Identify which cell holds the provided text, then report its (x, y) central coordinate. 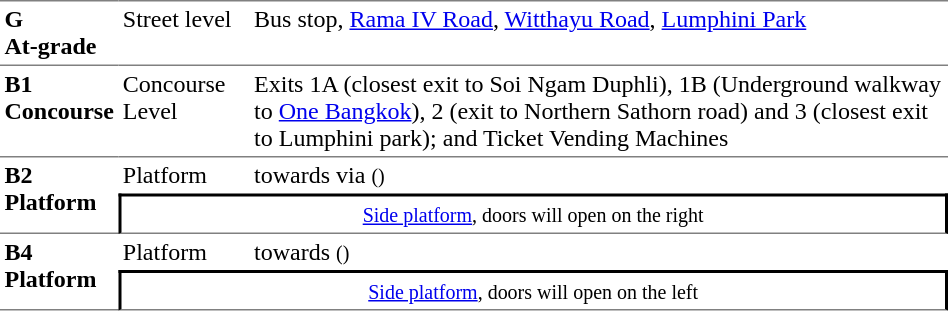
Side platform, doors will open on the right (533, 214)
Side platform, doors will open on the left (533, 290)
towards via () (599, 176)
GAt-grade (59, 33)
Concourse Level (184, 112)
Bus stop, Rama IV Road, Witthayu Road, Lumphini Park (599, 33)
B1Concourse (59, 112)
B2Platform (59, 196)
towards () (599, 252)
B4Platform (59, 272)
Street level (184, 33)
